From the cell containing the given text, extract its center point as [X, Y] coordinate. 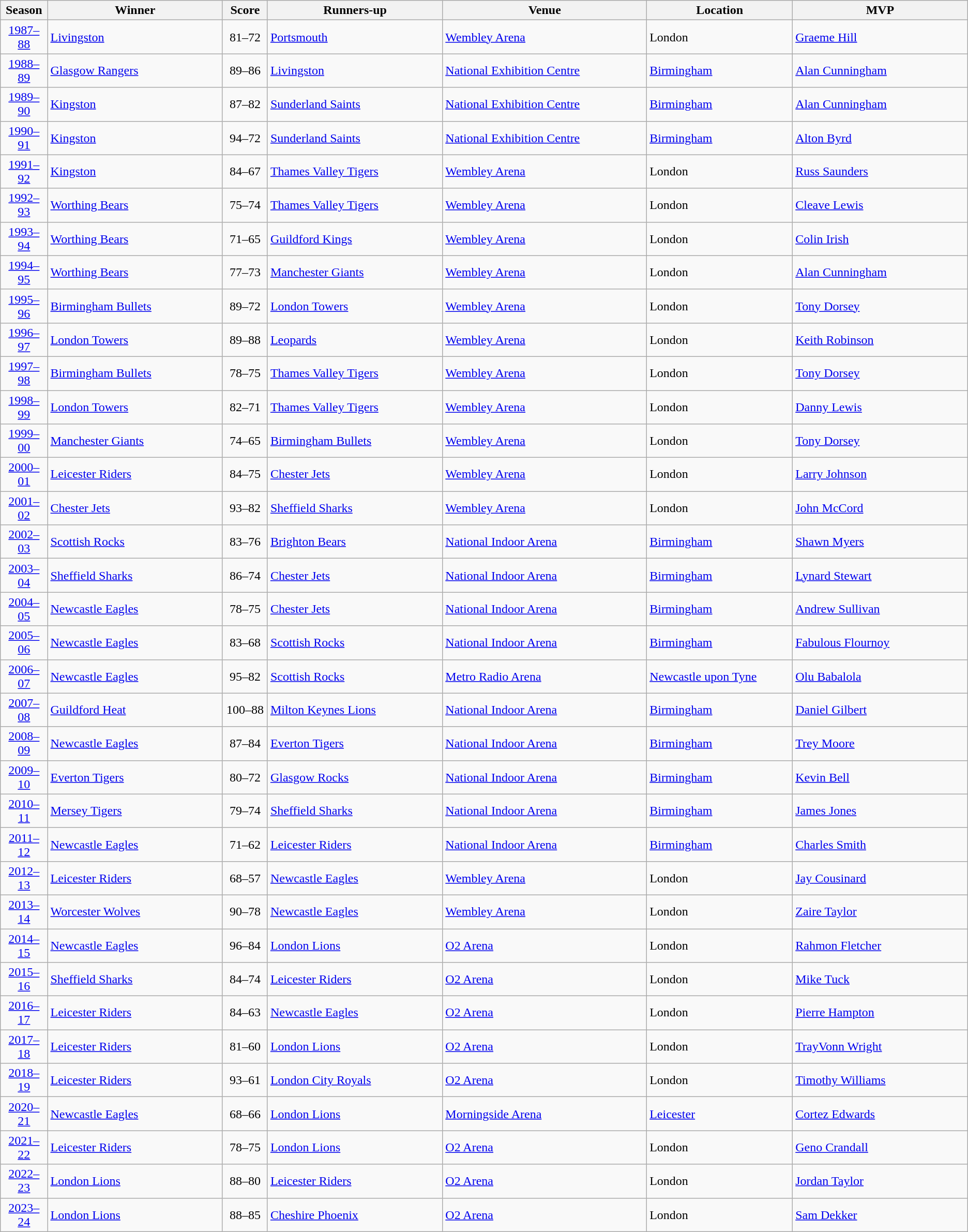
Brighton Bears [355, 542]
Worcester Wolves [135, 911]
Andrew Sullivan [880, 609]
83–76 [245, 542]
Venue [545, 10]
88–85 [245, 1214]
71–65 [245, 239]
1997–98 [24, 373]
Newcastle upon Tyne [720, 677]
2010–11 [24, 811]
Season [24, 10]
1990–91 [24, 138]
2020–21 [24, 1114]
Pierre Hampton [880, 1013]
Location [720, 10]
93–82 [245, 508]
Jordan Taylor [880, 1181]
1999–00 [24, 441]
Glasgow Rocks [355, 777]
Guildford Kings [355, 239]
2016–17 [24, 1013]
Cortez Edwards [880, 1114]
MVP [880, 10]
77–73 [245, 272]
Mike Tuck [880, 980]
2004–05 [24, 609]
71–62 [245, 844]
Milton Keynes Lions [355, 710]
TrayVonn Wright [880, 1047]
86–74 [245, 575]
Danny Lewis [880, 407]
100–88 [245, 710]
82–71 [245, 407]
Trey Moore [880, 744]
81–60 [245, 1047]
2005–06 [24, 642]
Daniel Gilbert [880, 710]
Jay Cousinard [880, 878]
Glasgow Rangers [135, 70]
2014–15 [24, 945]
90–78 [245, 911]
Sam Dekker [880, 1214]
Metro Radio Arena [545, 677]
Guildford Heat [135, 710]
2003–04 [24, 575]
James Jones [880, 811]
75–74 [245, 205]
Rahmon Fletcher [880, 945]
1996–97 [24, 339]
1989–90 [24, 104]
2022–23 [24, 1181]
Colin Irish [880, 239]
2008–09 [24, 744]
Graeme Hill [880, 37]
1992–93 [24, 205]
Charles Smith [880, 844]
1998–99 [24, 407]
1987–88 [24, 37]
Olu Babalola [880, 677]
2009–10 [24, 777]
John McCord [880, 508]
1994–95 [24, 272]
1995–96 [24, 306]
94–72 [245, 138]
Fabulous Flournoy [880, 642]
Larry Johnson [880, 475]
Alton Byrd [880, 138]
84–75 [245, 475]
2000–01 [24, 475]
96–84 [245, 945]
Lynard Stewart [880, 575]
Winner [135, 10]
84–63 [245, 1013]
Kevin Bell [880, 777]
1988–89 [24, 70]
Mersey Tigers [135, 811]
2012–13 [24, 878]
2002–03 [24, 542]
Russ Saunders [880, 172]
Zaire Taylor [880, 911]
68–57 [245, 878]
89–72 [245, 306]
80–72 [245, 777]
1993–94 [24, 239]
Timothy Williams [880, 1080]
89–88 [245, 339]
Leicester [720, 1114]
83–68 [245, 642]
2018–19 [24, 1080]
Geno Crandall [880, 1147]
68–66 [245, 1114]
Morningside Arena [545, 1114]
84–67 [245, 172]
Keith Robinson [880, 339]
Portsmouth [355, 37]
95–82 [245, 677]
1991–92 [24, 172]
Runners-up [355, 10]
88–80 [245, 1181]
89–86 [245, 70]
London City Royals [355, 1080]
79–74 [245, 811]
2006–07 [24, 677]
Cleave Lewis [880, 205]
Cheshire Phoenix [355, 1214]
2007–08 [24, 710]
81–72 [245, 37]
74–65 [245, 441]
Score [245, 10]
87–84 [245, 744]
2001–02 [24, 508]
2023–24 [24, 1214]
93–61 [245, 1080]
87–82 [245, 104]
2017–18 [24, 1047]
Shawn Myers [880, 542]
2021–22 [24, 1147]
2013–14 [24, 911]
2011–12 [24, 844]
2015–16 [24, 980]
Leopards [355, 339]
84–74 [245, 980]
